Search for the cell housing the specified text and yield its (X, Y) center coordinate. 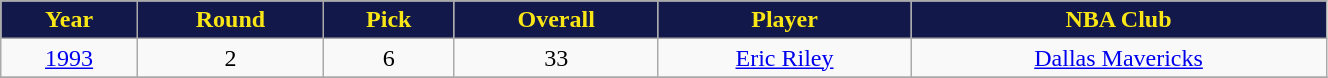
6 (388, 58)
Year (70, 20)
Dallas Mavericks (1119, 58)
2 (230, 58)
Pick (388, 20)
Round (230, 20)
33 (556, 58)
Eric Riley (784, 58)
NBA Club (1119, 20)
1993 (70, 58)
Overall (556, 20)
Player (784, 20)
